Return the [X, Y] coordinate for the center point of the cell that contains the specified text.  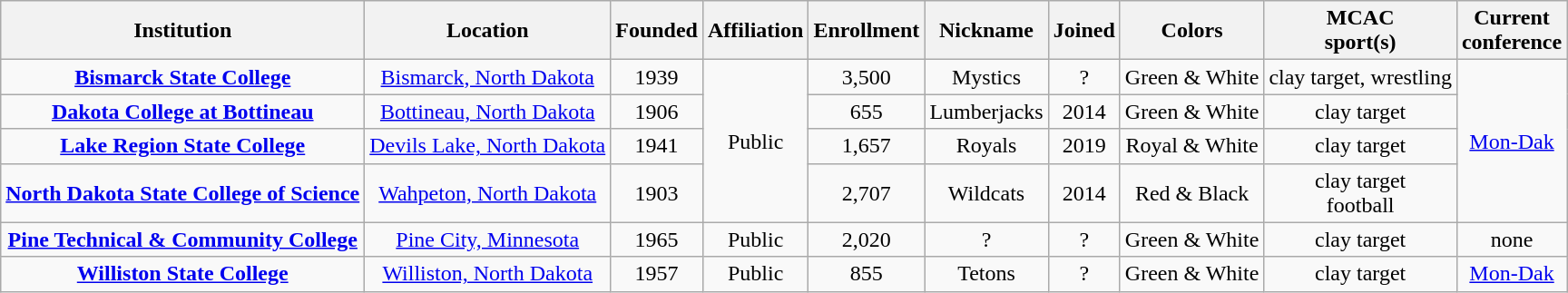
1,657 [867, 146]
none [1512, 239]
Pine City, Minnesota [488, 239]
Lumberjacks [986, 112]
clay targetfootball [1361, 192]
Tetons [986, 274]
1903 [657, 192]
1957 [657, 274]
Mystics [986, 77]
Bismarck, North Dakota [488, 77]
1939 [657, 77]
MCACsport(s) [1361, 31]
clay target, wrestling [1361, 77]
Institution [183, 31]
1941 [657, 146]
Affiliation [755, 31]
Currentconference [1512, 31]
855 [867, 274]
3,500 [867, 77]
Joined [1083, 31]
Wildcats [986, 192]
Dakota College at Bottineau [183, 112]
Royals [986, 146]
Wahpeton, North Dakota [488, 192]
Bottineau, North Dakota [488, 112]
2,020 [867, 239]
2,707 [867, 192]
Nickname [986, 31]
Colors [1192, 31]
Williston State College [183, 274]
Bismarck State College [183, 77]
655 [867, 112]
Founded [657, 31]
Pine Technical & Community College [183, 239]
1906 [657, 112]
2019 [1083, 146]
North Dakota State College of Science [183, 192]
Royal & White [1192, 146]
Devils Lake, North Dakota [488, 146]
Williston, North Dakota [488, 274]
Location [488, 31]
Enrollment [867, 31]
Red & Black [1192, 192]
1965 [657, 239]
Lake Region State College [183, 146]
